For the text-containing cell, return its midpoint in (x, y) coordinate format. 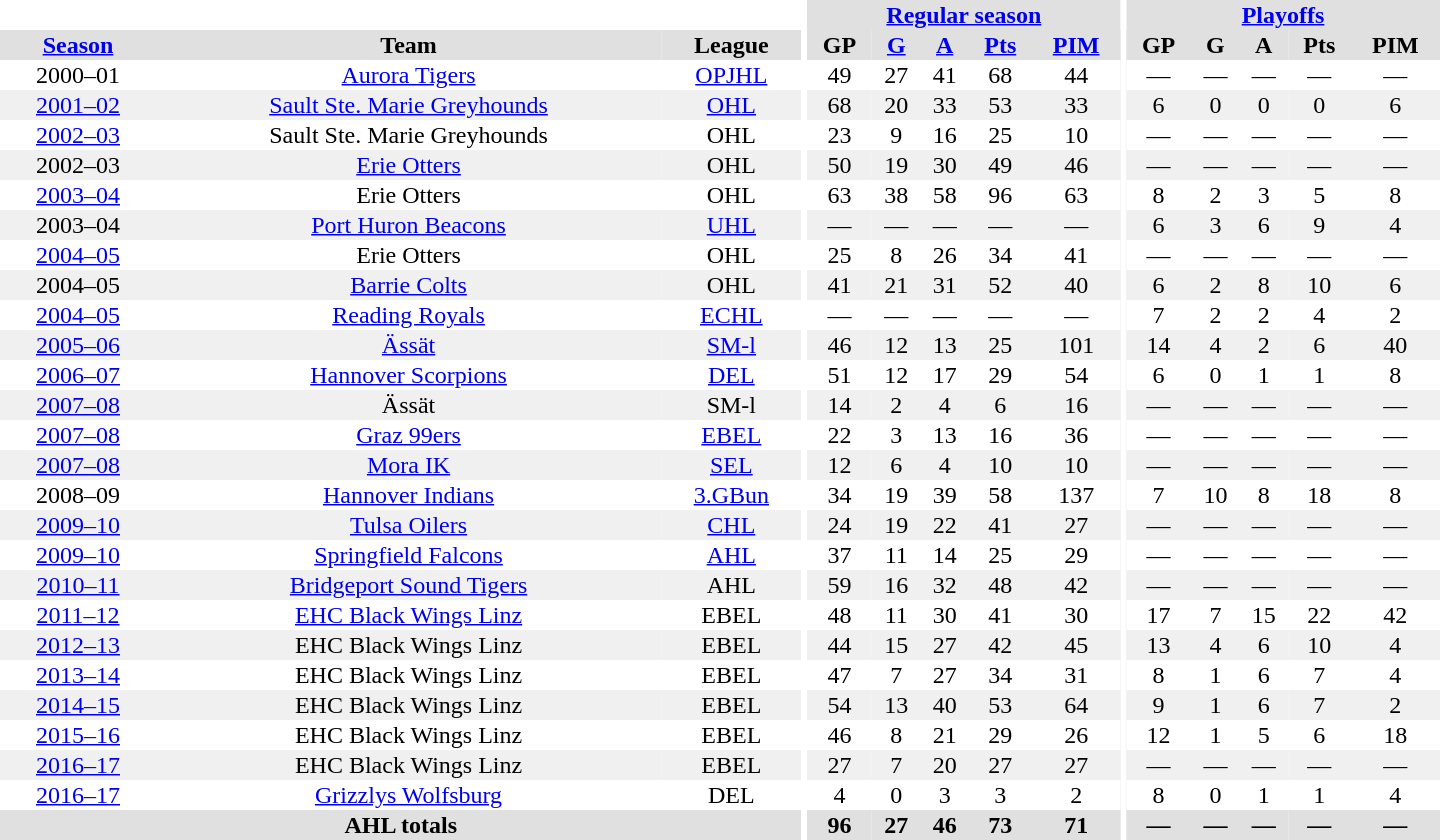
3.GBun (732, 495)
23 (840, 135)
2000–01 (78, 75)
52 (1000, 285)
AHL totals (401, 825)
Bridgeport Sound Tigers (408, 585)
SEL (732, 465)
73 (1000, 825)
Season (78, 45)
2008–09 (78, 495)
2011–12 (78, 615)
50 (840, 165)
CHL (732, 525)
OPJHL (732, 75)
League (732, 45)
Tulsa Oilers (408, 525)
64 (1076, 705)
59 (840, 585)
32 (944, 585)
Graz 99ers (408, 435)
2014–15 (78, 705)
ECHL (732, 315)
2005–06 (78, 345)
37 (840, 555)
39 (944, 495)
Regular season (964, 15)
2013–14 (78, 675)
Barrie Colts (408, 285)
2012–13 (78, 645)
Reading Royals (408, 315)
Springfield Falcons (408, 555)
45 (1076, 645)
Team (408, 45)
2006–07 (78, 375)
38 (896, 195)
36 (1076, 435)
24 (840, 525)
101 (1076, 345)
Hannover Scorpions (408, 375)
Grizzlys Wolfsburg (408, 795)
Aurora Tigers (408, 75)
2010–11 (78, 585)
51 (840, 375)
Port Huron Beacons (408, 225)
Playoffs (1283, 15)
2001–02 (78, 105)
137 (1076, 495)
47 (840, 675)
2015–16 (78, 735)
Hannover Indians (408, 495)
71 (1076, 825)
Mora IK (408, 465)
UHL (732, 225)
